Output the (x, y) coordinate of the center of the cell containing the given text.  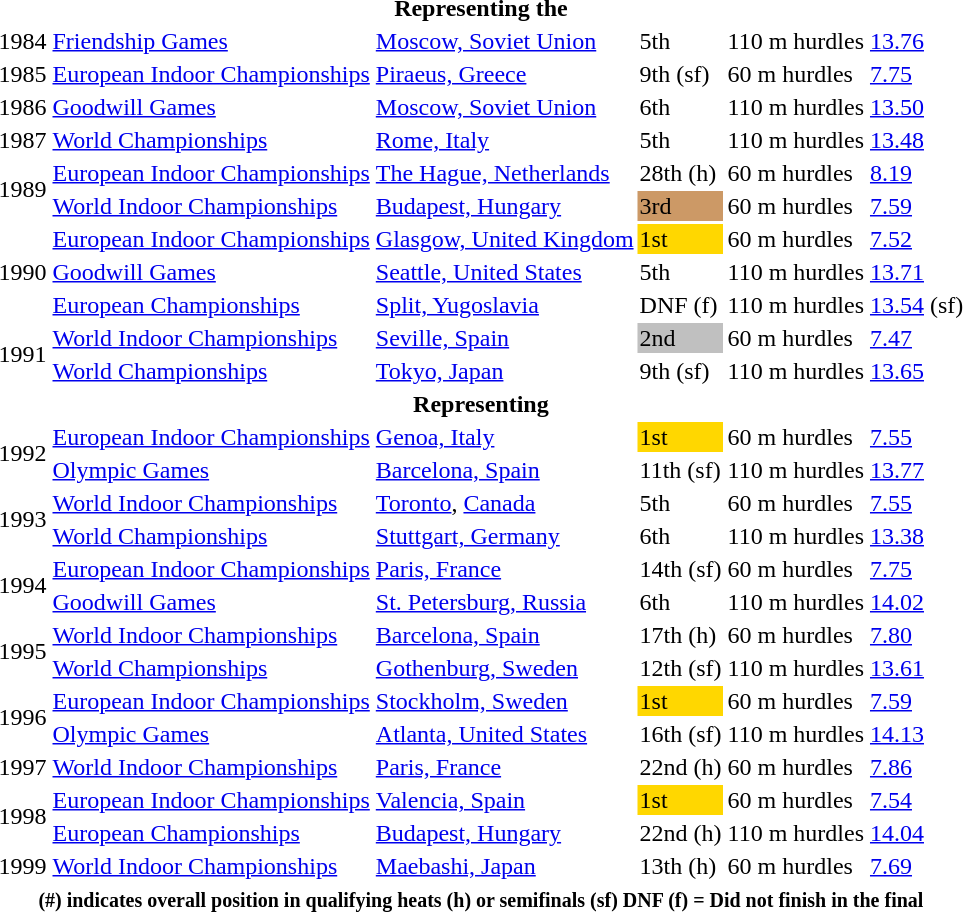
Seville, Spain (504, 338)
The Hague, Netherlands (504, 173)
Stuttgart, Germany (504, 536)
11th (sf) (680, 470)
13th (h) (680, 866)
28th (h) (680, 173)
Genoa, Italy (504, 437)
Gothenburg, Sweden (504, 668)
Split, Yugoslavia (504, 305)
Valencia, Spain (504, 800)
17th (h) (680, 635)
3rd (680, 206)
14th (sf) (680, 569)
Glasgow, United Kingdom (504, 239)
Piraeus, Greece (504, 74)
Stockholm, Sweden (504, 701)
DNF (f) (680, 305)
St. Petersburg, Russia (504, 602)
Tokyo, Japan (504, 371)
2nd (680, 338)
Atlanta, United States (504, 734)
Seattle, United States (504, 272)
16th (sf) (680, 734)
Rome, Italy (504, 140)
Maebashi, Japan (504, 866)
Toronto, Canada (504, 503)
Friendship Games (211, 41)
12th (sf) (680, 668)
